Pinpoint the cell where the given text exists, returning its (x, y) midpoint coordinate. 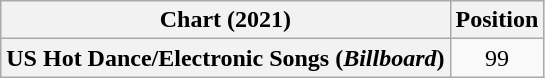
US Hot Dance/Electronic Songs (Billboard) (226, 58)
99 (497, 58)
Chart (2021) (226, 20)
Position (497, 20)
